Return the [X, Y] coordinate for the center point of the cell that contains the specified text.  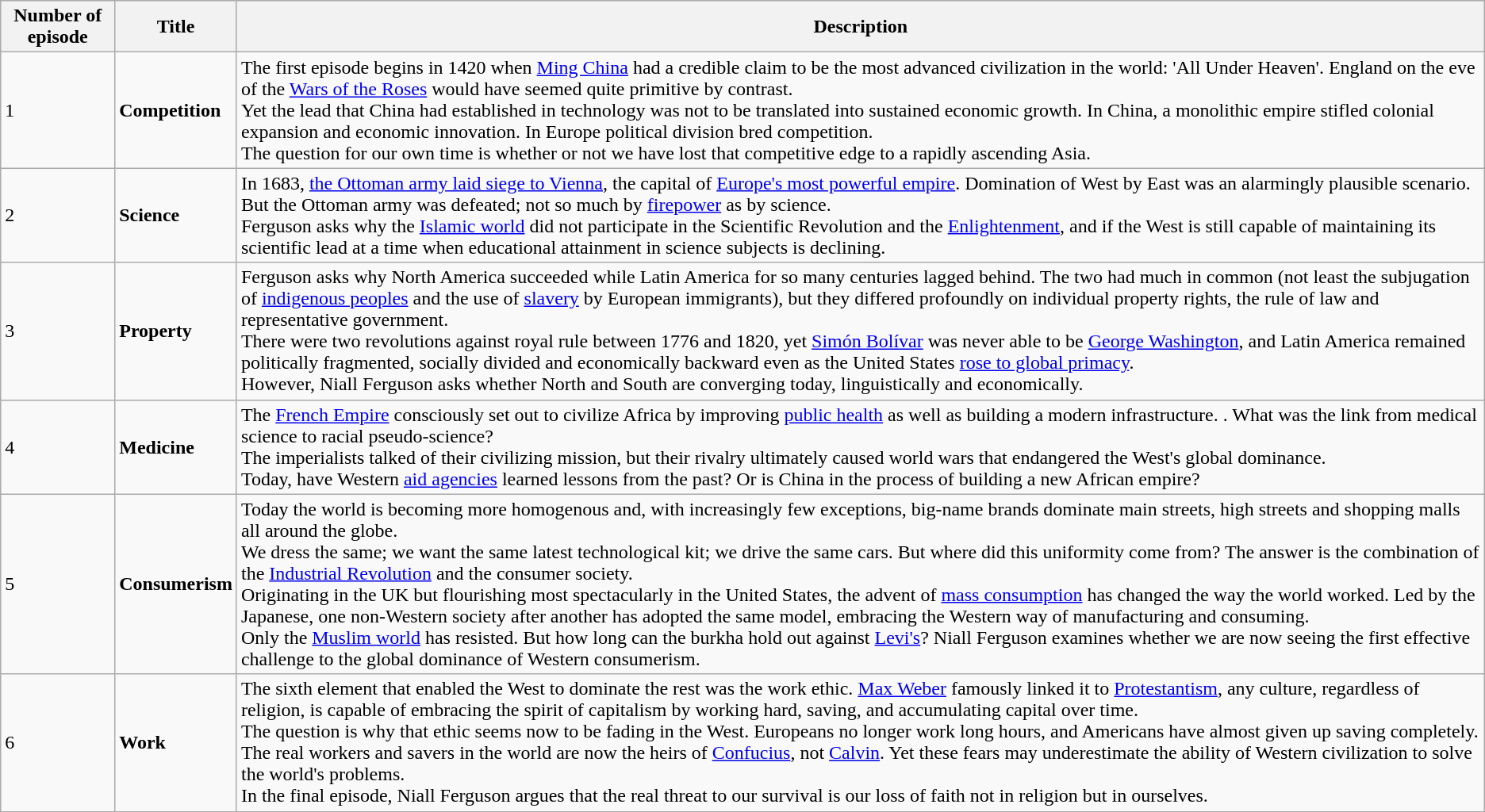
Property [176, 331]
4 [58, 447]
Competition [176, 110]
Medicine [176, 447]
Consumerism [176, 584]
3 [58, 331]
Science [176, 216]
Number of episode [58, 27]
5 [58, 584]
Description [860, 27]
1 [58, 110]
Title [176, 27]
Work [176, 742]
2 [58, 216]
6 [58, 742]
